Provide the (x, y) coordinate of the cell's center where the given text is located.  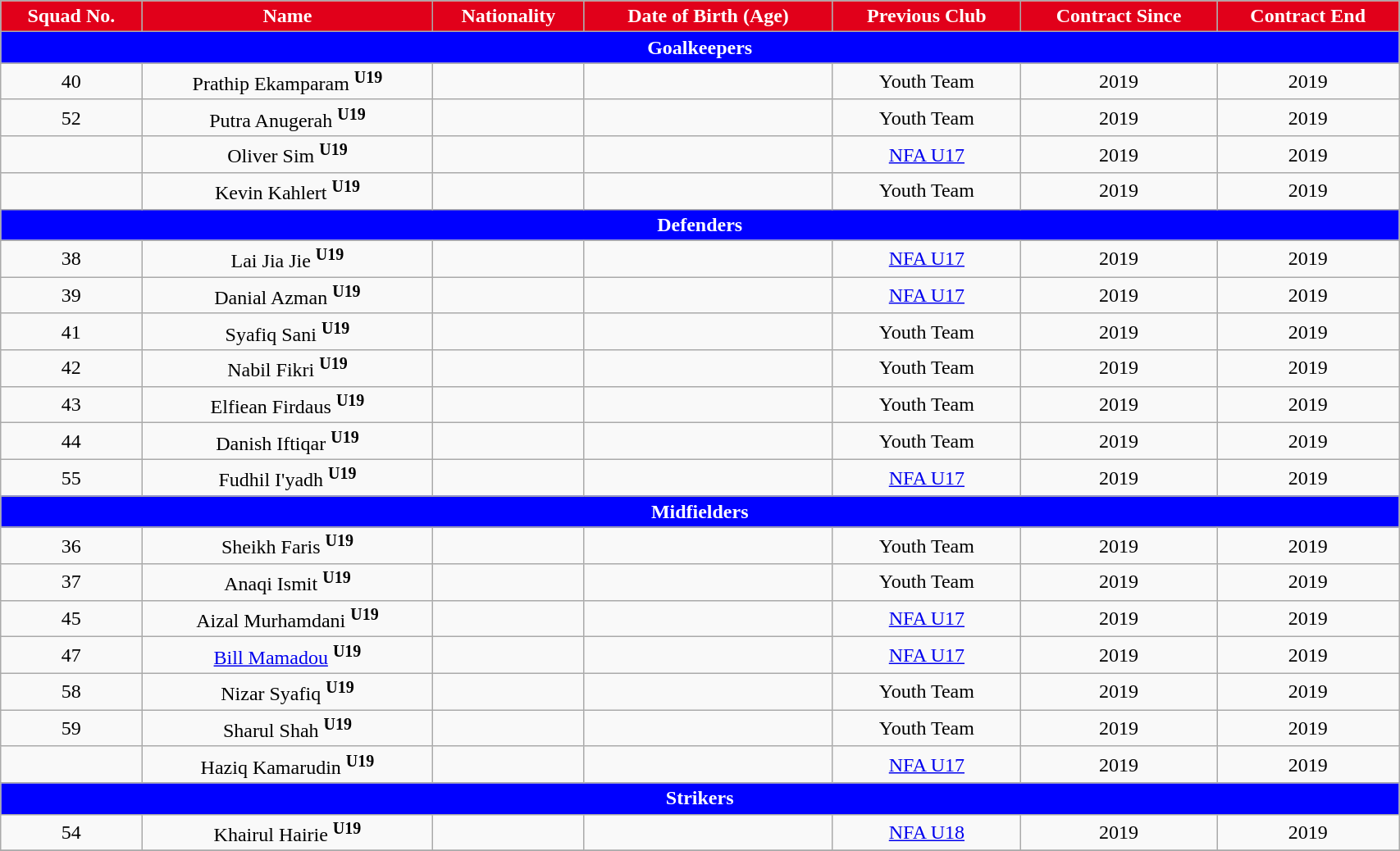
Elfiean Firdaus U19 (287, 405)
54 (71, 833)
58 (71, 692)
Contract End (1308, 16)
Putra Anugerah U19 (287, 118)
Prathip Ekamparam U19 (287, 82)
52 (71, 118)
Sheikh Faris U19 (287, 546)
37 (71, 582)
Squad No. (71, 16)
Khairul Hairie U19 (287, 833)
Previous Club (927, 16)
59 (71, 728)
36 (71, 546)
45 (71, 618)
43 (71, 405)
Midfielders (700, 512)
Defenders (700, 225)
Goalkeepers (700, 48)
Nizar Syafiq U19 (287, 692)
Strikers (700, 799)
Syafiq Sani U19 (287, 331)
Lai Jia Jie U19 (287, 259)
44 (71, 441)
Haziq Kamarudin U19 (287, 764)
40 (71, 82)
38 (71, 259)
Oliver Sim U19 (287, 154)
Kevin Kahlert U19 (287, 192)
41 (71, 331)
Fudhil I'yadh U19 (287, 477)
Danial Azman U19 (287, 295)
55 (71, 477)
Bill Mamadou U19 (287, 656)
Nationality (508, 16)
Danish Iftiqar U19 (287, 441)
Contract Since (1119, 16)
Name (287, 16)
Date of Birth (Age) (709, 16)
NFA U18 (927, 833)
Sharul Shah U19 (287, 728)
Aizal Murhamdani U19 (287, 618)
Nabil Fikri U19 (287, 369)
47 (71, 656)
42 (71, 369)
Anaqi Ismit U19 (287, 582)
39 (71, 295)
